Provide the [x, y] coordinate of the cell's center where the given text is located.  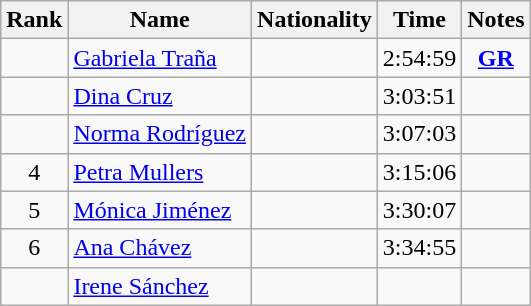
Ana Chávez [160, 248]
GR [496, 58]
3:34:55 [419, 248]
3:30:07 [419, 210]
5 [34, 210]
3:07:03 [419, 134]
Dina Cruz [160, 96]
Nationality [315, 20]
4 [34, 172]
3:15:06 [419, 172]
Norma Rodríguez [160, 134]
2:54:59 [419, 58]
Mónica Jiménez [160, 210]
Irene Sánchez [160, 286]
Time [419, 20]
3:03:51 [419, 96]
Petra Mullers [160, 172]
6 [34, 248]
Name [160, 20]
Gabriela Traña [160, 58]
Rank [34, 20]
Notes [496, 20]
